Pinpoint the cell where the given text exists, returning its [x, y] midpoint coordinate. 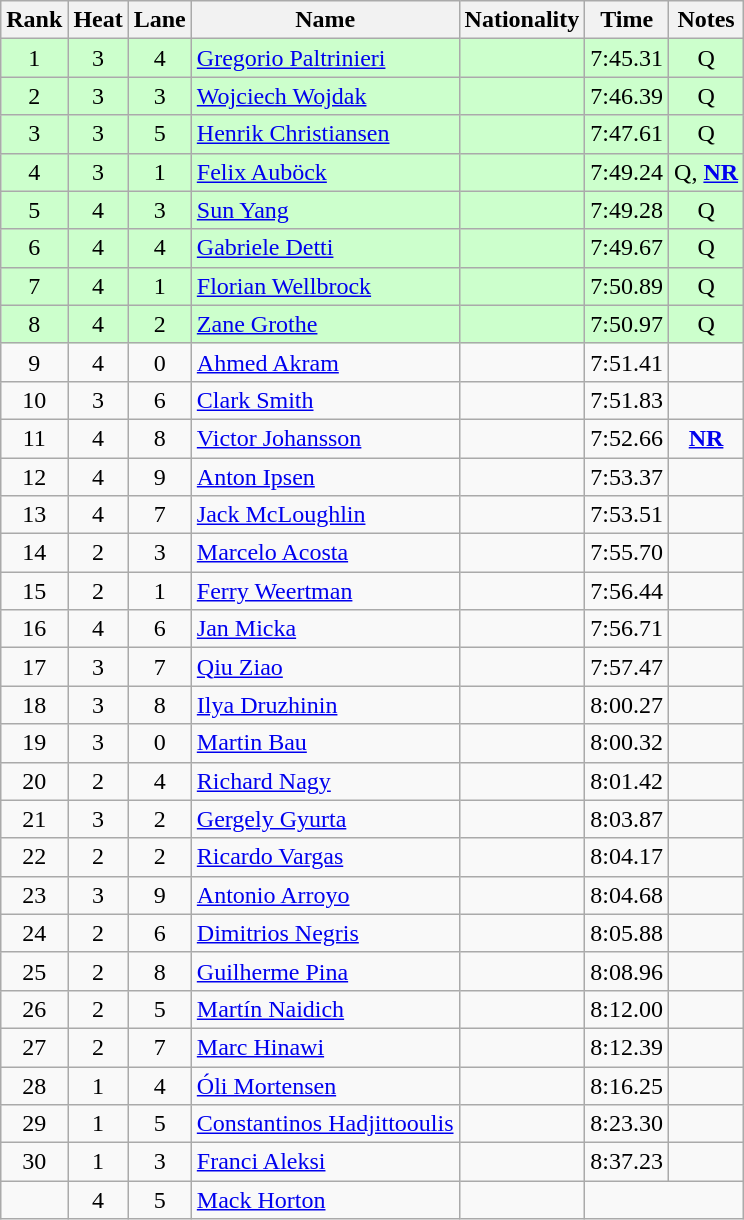
Qiu Ziao [325, 667]
Ilya Druzhinin [325, 705]
8:00.32 [627, 743]
16 [34, 629]
8:05.88 [627, 933]
Q, NR [706, 172]
7:55.70 [627, 553]
7:46.39 [627, 96]
28 [34, 1085]
Sun Yang [325, 210]
Name [325, 20]
7:50.97 [627, 324]
8:23.30 [627, 1124]
Time [627, 20]
Martin Bau [325, 743]
20 [34, 781]
7:49.28 [627, 210]
8:08.96 [627, 971]
Nationality [522, 20]
8:04.68 [627, 895]
Mack Horton [325, 1200]
14 [34, 553]
Óli Mortensen [325, 1085]
Ahmed Akram [325, 362]
Florian Wellbrock [325, 286]
Victor Johansson [325, 438]
8:37.23 [627, 1162]
Ricardo Vargas [325, 857]
Ferry Weertman [325, 591]
8:16.25 [627, 1085]
7:57.47 [627, 667]
17 [34, 667]
Felix Auböck [325, 172]
18 [34, 705]
Antonio Arroyo [325, 895]
8:04.17 [627, 857]
21 [34, 819]
Constantinos Hadjittooulis [325, 1124]
7:52.66 [627, 438]
7:53.37 [627, 477]
Gergely Gyurta [325, 819]
29 [34, 1124]
8:00.27 [627, 705]
Henrik Christiansen [325, 134]
11 [34, 438]
27 [34, 1047]
Rank [34, 20]
7:45.31 [627, 58]
Guilherme Pina [325, 971]
Anton Ipsen [325, 477]
Martín Naidich [325, 1009]
Marc Hinawi [325, 1047]
23 [34, 895]
7:53.51 [627, 515]
Dimitrios Negris [325, 933]
7:47.61 [627, 134]
Wojciech Wojdak [325, 96]
7:56.44 [627, 591]
Zane Grothe [325, 324]
24 [34, 933]
7:56.71 [627, 629]
12 [34, 477]
8:01.42 [627, 781]
25 [34, 971]
8:12.00 [627, 1009]
15 [34, 591]
Jack McLoughlin [325, 515]
22 [34, 857]
Marcelo Acosta [325, 553]
Franci Aleksi [325, 1162]
10 [34, 400]
7:50.89 [627, 286]
30 [34, 1162]
13 [34, 515]
8:12.39 [627, 1047]
Gregorio Paltrinieri [325, 58]
NR [706, 438]
Gabriele Detti [325, 248]
7:51.83 [627, 400]
Notes [706, 20]
Clark Smith [325, 400]
7:49.24 [627, 172]
Jan Micka [325, 629]
Lane [160, 20]
7:51.41 [627, 362]
19 [34, 743]
Richard Nagy [325, 781]
7:49.67 [627, 248]
26 [34, 1009]
8:03.87 [627, 819]
Heat [98, 20]
